Search for the cell housing the specified text and yield its [X, Y] center coordinate. 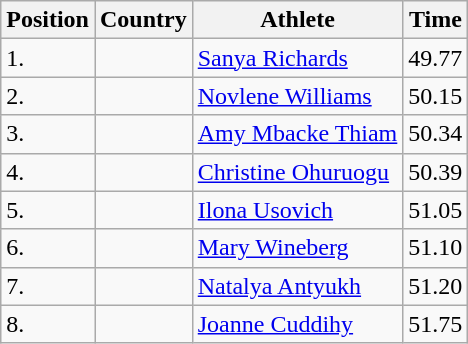
3. [48, 134]
Position [48, 20]
6. [48, 248]
Mary Wineberg [298, 248]
Time [436, 20]
Christine Ohuruogu [298, 172]
Ilona Usovich [298, 210]
49.77 [436, 58]
51.20 [436, 286]
4. [48, 172]
Natalya Antyukh [298, 286]
2. [48, 96]
Novlene Williams [298, 96]
Amy Mbacke Thiam [298, 134]
8. [48, 324]
50.39 [436, 172]
Sanya Richards [298, 58]
1. [48, 58]
51.05 [436, 210]
Joanne Cuddihy [298, 324]
50.15 [436, 96]
Athlete [298, 20]
7. [48, 286]
51.10 [436, 248]
5. [48, 210]
50.34 [436, 134]
Country [143, 20]
51.75 [436, 324]
